Scan for the cell matching the given text and deliver its (X, Y) coordinate at center. 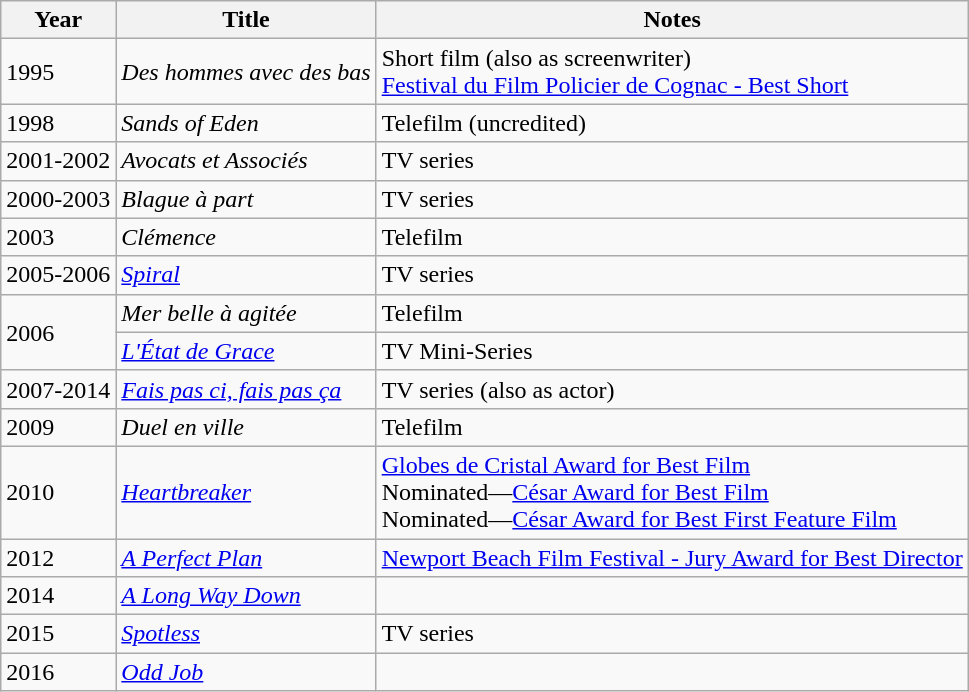
Title (246, 20)
Globes de Cristal Award for Best FilmNominated—César Award for Best FilmNominated—César Award for Best First Feature Film (672, 492)
Spotless (246, 634)
2000-2003 (58, 199)
Heartbreaker (246, 492)
1998 (58, 123)
2015 (58, 634)
2005-2006 (58, 275)
TV series (also as actor) (672, 389)
Newport Beach Film Festival - Jury Award for Best Director (672, 557)
Duel en ville (246, 427)
2006 (58, 332)
1995 (58, 72)
Mer belle à agitée (246, 313)
2007-2014 (58, 389)
A Long Way Down (246, 596)
2010 (58, 492)
Avocats et Associés (246, 161)
L'État de Grace (246, 351)
Year (58, 20)
Sands of Eden (246, 123)
Clémence (246, 237)
2016 (58, 672)
Blague à part (246, 199)
A Perfect Plan (246, 557)
Spiral (246, 275)
2009 (58, 427)
Notes (672, 20)
Short film (also as screenwriter)Festival du Film Policier de Cognac - Best Short (672, 72)
TV Mini-Series (672, 351)
Telefilm (uncredited) (672, 123)
2003 (58, 237)
Odd Job (246, 672)
Fais pas ci, fais pas ça (246, 389)
2014 (58, 596)
2001-2002 (58, 161)
Des hommes avec des bas (246, 72)
2012 (58, 557)
